From the cell containing the given text, extract its center point as [X, Y] coordinate. 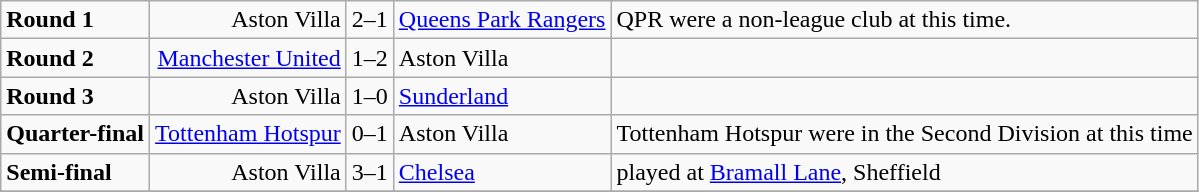
Quarter-final [76, 134]
Round 1 [76, 20]
Sunderland [502, 96]
Manchester United [248, 58]
1–2 [370, 58]
3–1 [370, 172]
Tottenham Hotspur were in the Second Division at this time [904, 134]
0–1 [370, 134]
Chelsea [502, 172]
Round 3 [76, 96]
1–0 [370, 96]
Queens Park Rangers [502, 20]
Tottenham Hotspur [248, 134]
played at Bramall Lane, Sheffield [904, 172]
Round 2 [76, 58]
QPR were a non-league club at this time. [904, 20]
Semi-final [76, 172]
2–1 [370, 20]
